Search for the cell housing the specified text and yield its [X, Y] center coordinate. 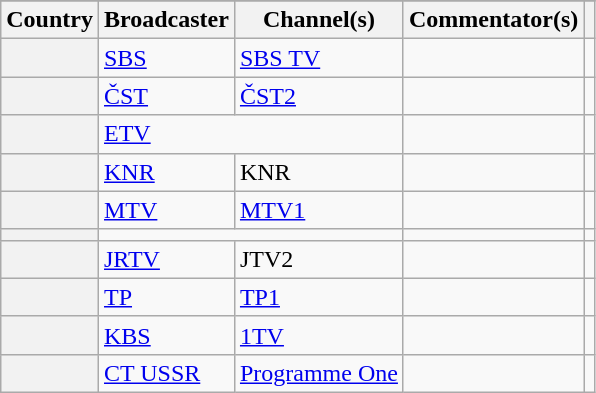
Programme One [318, 373]
CT USSR [166, 373]
TP1 [318, 297]
Channel(s) [318, 20]
MTV1 [318, 210]
JTV2 [318, 259]
Country [50, 20]
ČST2 [318, 96]
ETV [250, 134]
SBS [166, 58]
1TV [318, 335]
Commentator(s) [493, 20]
JRTV [166, 259]
ČST [166, 96]
SBS TV [318, 58]
TP [166, 297]
MTV [166, 210]
KBS [166, 335]
Broadcaster [166, 20]
